Provide the (X, Y) coordinate of the cell's center where the given text is located.  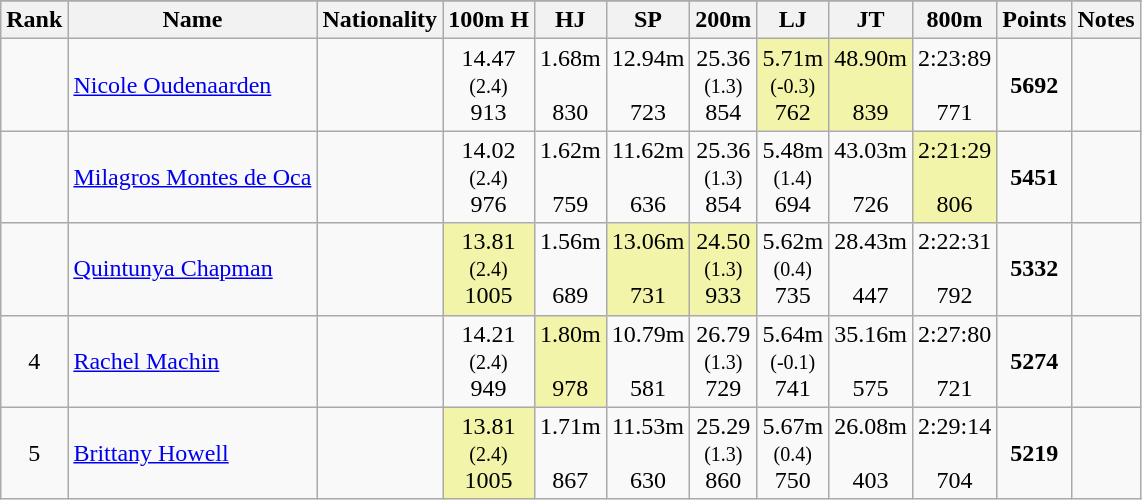
5332 (1034, 269)
1.62m759 (570, 177)
JT (871, 20)
10.79m581 (648, 361)
2:22:31792 (954, 269)
11.53m630 (648, 453)
5.62m(0.4)735 (793, 269)
Brittany Howell (192, 453)
26.79(1.3)729 (724, 361)
5.67m(0.4)750 (793, 453)
28.43m447 (871, 269)
Points (1034, 20)
Nationality (380, 20)
5219 (1034, 453)
1.71m867 (570, 453)
11.62m636 (648, 177)
14.47(2.4)913 (489, 85)
14.02(2.4)976 (489, 177)
Rank (34, 20)
SP (648, 20)
Rachel Machin (192, 361)
Quintunya Chapman (192, 269)
2:23:89771 (954, 85)
5274 (1034, 361)
5.48m(1.4)694 (793, 177)
1.68m830 (570, 85)
Milagros Montes de Oca (192, 177)
2:29:14704 (954, 453)
5.71m(-0.3)762 (793, 85)
25.29(1.3)860 (724, 453)
LJ (793, 20)
2:21:29806 (954, 177)
5692 (1034, 85)
14.21(2.4)949 (489, 361)
48.90m839 (871, 85)
5.64m(-0.1)741 (793, 361)
26.08m403 (871, 453)
Name (192, 20)
2:27:80721 (954, 361)
5451 (1034, 177)
1.56m689 (570, 269)
200m (724, 20)
Nicole Oudenaarden (192, 85)
24.50(1.3)933 (724, 269)
1.80m978 (570, 361)
5 (34, 453)
35.16m575 (871, 361)
13.06m731 (648, 269)
4 (34, 361)
Notes (1106, 20)
HJ (570, 20)
43.03m726 (871, 177)
100m H (489, 20)
12.94m723 (648, 85)
800m (954, 20)
